Locate the cell with the specified text and output its (X, Y) center coordinate. 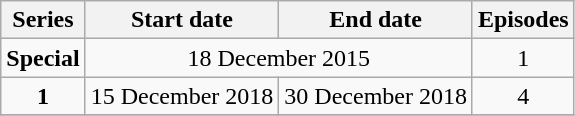
End date (376, 20)
Episodes (523, 20)
Start date (182, 20)
Series (43, 20)
18 December 2015 (278, 58)
4 (523, 96)
30 December 2018 (376, 96)
15 December 2018 (182, 96)
Special (43, 58)
